Return [X, Y] of the center of cell containing provided text 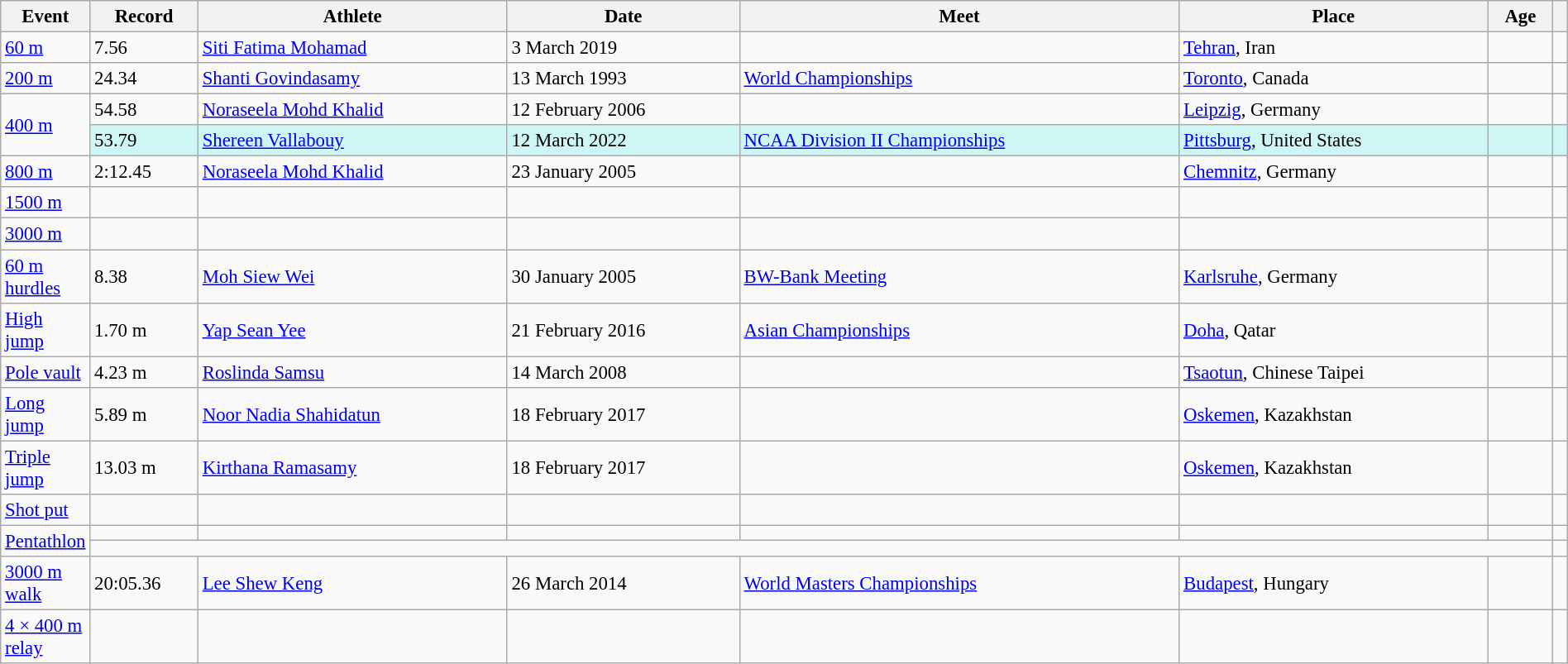
12 February 2006 [624, 110]
24.34 [144, 79]
Tehran, Iran [1333, 48]
54.58 [144, 110]
Kirthana Ramasamy [352, 468]
21 February 2016 [624, 329]
Event [45, 17]
8.38 [144, 276]
Shot put [45, 510]
Siti Fatima Mohamad [352, 48]
5.89 m [144, 413]
800 m [45, 172]
Leipzig, Germany [1333, 110]
Meet [959, 17]
200 m [45, 79]
Moh Siew Wei [352, 276]
Shanti Govindasamy [352, 79]
12 March 2022 [624, 141]
20:05.36 [144, 584]
Tsaotun, Chinese Taipei [1333, 372]
30 January 2005 [624, 276]
Record [144, 17]
4 × 400 m relay [45, 637]
7.56 [144, 48]
3 March 2019 [624, 48]
13.03 m [144, 468]
Date [624, 17]
Pittsburg, United States [1333, 141]
Shereen Vallabouy [352, 141]
World Championships [959, 79]
400 m [45, 126]
NCAA Division II Championships [959, 141]
2:12.45 [144, 172]
3000 m walk [45, 584]
Budapest, Hungary [1333, 584]
60 m [45, 48]
Roslinda Samsu [352, 372]
60 m hurdles [45, 276]
Place [1333, 17]
26 March 2014 [624, 584]
Chemnitz, Germany [1333, 172]
1.70 m [144, 329]
World Masters Championships [959, 584]
Doha, Qatar [1333, 329]
Pole vault [45, 372]
3000 m [45, 234]
23 January 2005 [624, 172]
Toronto, Canada [1333, 79]
Pentathlon [45, 541]
14 March 2008 [624, 372]
Long jump [45, 413]
Karlsruhe, Germany [1333, 276]
Age [1520, 17]
53.79 [144, 141]
4.23 m [144, 372]
BW-Bank Meeting [959, 276]
High jump [45, 329]
Yap Sean Yee [352, 329]
Asian Championships [959, 329]
Noor Nadia Shahidatun [352, 413]
13 March 1993 [624, 79]
Triple jump [45, 468]
Lee Shew Keng [352, 584]
1500 m [45, 203]
Athlete [352, 17]
